Search for the cell housing the specified text and yield its [x, y] center coordinate. 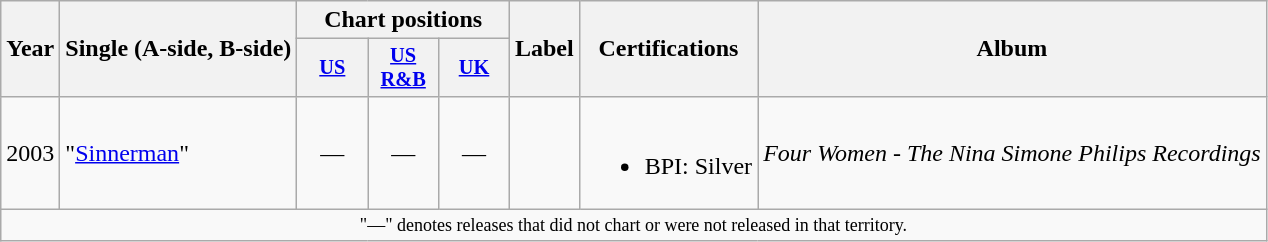
Label [544, 49]
Certifications [668, 49]
US [332, 68]
Year [30, 49]
Chart positions [404, 20]
"—" denotes releases that did not chart or were not released in that territory. [634, 226]
Four Women - The Nina Simone Philips Recordings [1012, 152]
2003 [30, 152]
Album [1012, 49]
"Sinnerman" [178, 152]
Single (A-side, B-side) [178, 49]
USR&B [404, 68]
UK [474, 68]
BPI: Silver [668, 152]
